Capture the cell that displays the provided text and extract its [x, y] central coordinate. 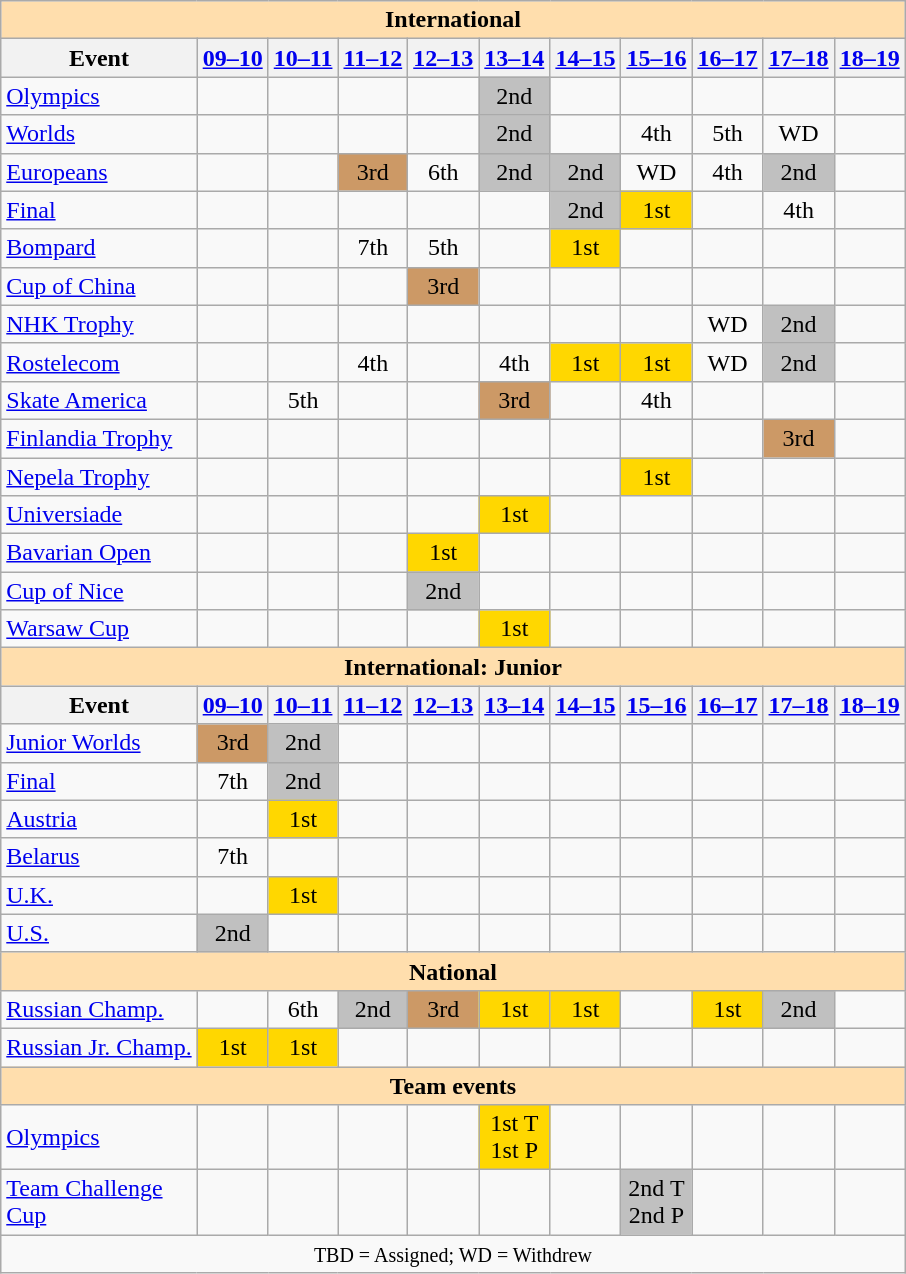
NHK Trophy [99, 324]
Junior Worlds [99, 743]
Warsaw Cup [99, 629]
Skate America [99, 400]
U.S. [99, 933]
Nepela Trophy [99, 477]
Team events [453, 1085]
Universiade [99, 515]
Finlandia Trophy [99, 438]
Belarus [99, 857]
Team ChallengeCup [99, 1202]
International: Junior [453, 667]
U.K. [99, 895]
Rostelecom [99, 362]
Cup of Nice [99, 591]
National [453, 971]
Bompard [99, 248]
Russian Champ. [99, 1009]
1st T 1st P [514, 1138]
Austria [99, 819]
2nd T 2nd P [656, 1202]
International [453, 20]
Bavarian Open [99, 553]
Europeans [99, 172]
Cup of China [99, 286]
TBD = Assigned; WD = Withdrew [453, 1254]
Russian Jr. Champ. [99, 1047]
Worlds [99, 134]
